Return the (X, Y) coordinate for the center point of the cell that contains the specified text.  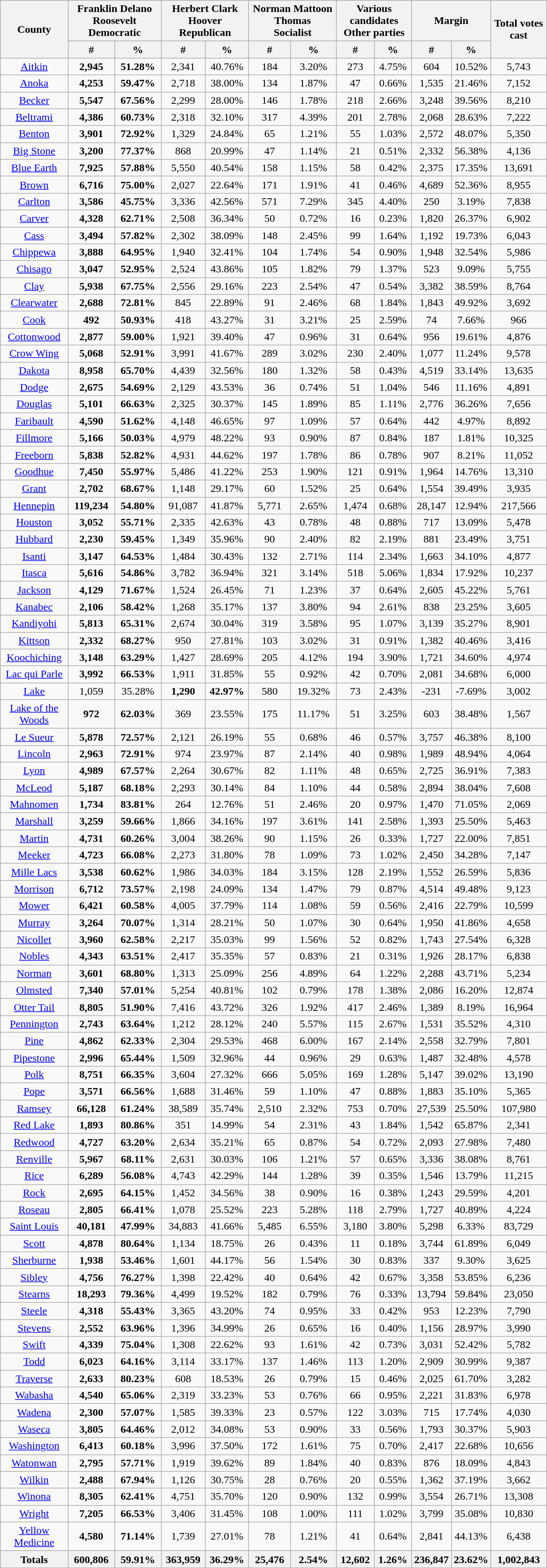
2,558 (431, 1041)
950 (183, 641)
5,771 (270, 505)
Franklin Delano RooseveltDemocratic (114, 21)
Olmsted (34, 990)
2,688 (91, 303)
6.33% (471, 1226)
63.96% (138, 1328)
17.35% (471, 168)
128 (355, 872)
57.88% (138, 168)
4,862 (91, 1041)
319 (270, 624)
2,805 (91, 1210)
1.92% (314, 1007)
5,485 (270, 1226)
9,387 (518, 1362)
417 (355, 1007)
66.63% (138, 404)
Red Lake (34, 1125)
72.91% (138, 754)
Scott (34, 1243)
Dakota (34, 370)
40.81% (227, 990)
Brown (34, 185)
7,205 (91, 1513)
0.84% (393, 438)
10,325 (518, 438)
28.63% (471, 117)
Waseca (34, 1429)
42.97% (227, 691)
1,743 (431, 939)
34.60% (471, 657)
8,210 (518, 100)
2.31% (314, 1125)
-231 (431, 691)
Totals (34, 1559)
20.99% (227, 151)
2,909 (431, 1362)
41.66% (227, 1226)
11,052 (518, 455)
38 (270, 1193)
2,069 (518, 805)
34.99% (227, 1328)
3,757 (431, 737)
42.56% (227, 201)
4,148 (183, 421)
3,782 (183, 573)
1,820 (431, 218)
63.29% (138, 657)
Kittson (34, 641)
4.89% (314, 973)
68 (355, 303)
8,751 (91, 1075)
5.05% (314, 1075)
369 (183, 714)
1.54% (314, 1260)
28.00% (227, 100)
16,964 (518, 1007)
4,877 (518, 556)
7,801 (518, 1041)
3,799 (431, 1513)
2,302 (183, 236)
62.71% (138, 218)
3,264 (91, 923)
351 (183, 1125)
30.04% (227, 624)
22.68% (471, 1446)
49.48% (471, 889)
43.20% (227, 1311)
38.09% (227, 236)
4,751 (183, 1497)
29 (355, 1058)
3,114 (183, 1362)
Sibley (34, 1277)
0.73% (393, 1345)
468 (270, 1041)
34.68% (471, 674)
Morrison (34, 889)
2,556 (183, 286)
3.25% (393, 714)
3,494 (91, 236)
0.82% (393, 939)
3,605 (518, 607)
35.70% (227, 1497)
604 (431, 67)
Martin (34, 838)
250 (431, 201)
12,602 (355, 1559)
0.58% (393, 787)
1,911 (183, 674)
876 (431, 1463)
Swift (34, 1345)
7,383 (518, 770)
1,349 (183, 539)
1,546 (431, 1176)
7,480 (518, 1142)
3,002 (518, 691)
95 (355, 624)
11.24% (471, 354)
0.74% (314, 387)
907 (431, 455)
3,004 (183, 838)
30.14% (227, 787)
1,531 (431, 1024)
56.38% (471, 151)
30.43% (227, 556)
5,486 (183, 472)
Wright (34, 1513)
1,134 (183, 1243)
5,550 (183, 168)
7,656 (518, 404)
12.23% (471, 1311)
4,974 (518, 657)
57.82% (138, 236)
6,289 (91, 1176)
52 (355, 939)
2,725 (431, 770)
Douglas (34, 404)
32.10% (227, 117)
33.14% (471, 370)
17.74% (471, 1412)
4,514 (431, 889)
31.45% (227, 1513)
Chisago (34, 269)
77.37% (138, 151)
3,358 (431, 1277)
40.89% (471, 1210)
3,031 (431, 1345)
6,328 (518, 939)
57.01% (138, 990)
5.28% (314, 1210)
0.92% (314, 674)
39.62% (227, 1463)
1,964 (431, 472)
0.35% (393, 1176)
51.28% (138, 67)
4,689 (431, 185)
13.79% (471, 1176)
580 (270, 691)
6,421 (91, 906)
Itasca (34, 573)
6,712 (91, 889)
97 (270, 421)
7,838 (518, 201)
1,866 (183, 821)
2,795 (91, 1463)
2,634 (183, 1142)
2,068 (431, 117)
37.50% (227, 1446)
Marshall (34, 821)
2,264 (183, 770)
66.08% (138, 855)
54.86% (138, 573)
35.10% (471, 1092)
48.94% (471, 754)
0.18% (393, 1243)
1,474 (355, 505)
41.87% (227, 505)
1.89% (314, 404)
36.29% (227, 1559)
3,148 (91, 657)
1,126 (183, 1480)
59.66% (138, 821)
6,716 (91, 185)
11,215 (518, 1176)
38.08% (471, 1159)
9,123 (518, 889)
3,805 (91, 1429)
2,633 (91, 1379)
3.14% (314, 573)
50.03% (138, 438)
256 (270, 973)
6,000 (518, 674)
1,078 (183, 1210)
1,948 (431, 252)
30.67% (227, 770)
44.17% (227, 1260)
43.53% (227, 387)
240 (270, 1024)
1,883 (431, 1092)
253 (270, 472)
8,901 (518, 624)
29.17% (227, 488)
55.97% (138, 472)
38.26% (227, 838)
113 (355, 1362)
48.22% (227, 438)
23,050 (518, 1294)
72.57% (138, 737)
2,894 (431, 787)
Wadena (34, 1412)
2,718 (183, 83)
2.45% (314, 236)
29.16% (227, 286)
Meeker (34, 855)
19.73% (471, 236)
Renville (34, 1159)
0.98% (393, 754)
4,253 (91, 83)
3,248 (431, 100)
57.07% (138, 1412)
15 (355, 1379)
3.15% (314, 872)
70.07% (138, 923)
1,893 (91, 1125)
65.44% (138, 1058)
5,836 (518, 872)
1.87% (314, 83)
1,314 (183, 923)
8.19% (471, 1007)
42.29% (227, 1176)
1,843 (431, 303)
44.13% (471, 1537)
64.46% (138, 1429)
Rock (34, 1193)
5,298 (431, 1226)
65.06% (138, 1395)
Ramsey (34, 1108)
105 (270, 269)
44.62% (227, 455)
8,764 (518, 286)
753 (355, 1108)
2,674 (183, 624)
608 (183, 1379)
317 (270, 117)
3,382 (431, 286)
5,967 (91, 1159)
76.27% (138, 1277)
217,566 (518, 505)
1,212 (183, 1024)
59.91% (138, 1559)
Big Stone (34, 151)
13,190 (518, 1075)
23 (270, 1412)
1,940 (183, 252)
Benton (34, 134)
1.37% (393, 269)
6.55% (314, 1226)
3,538 (91, 872)
3.61% (314, 821)
666 (270, 1075)
42.63% (227, 523)
108 (270, 1513)
17.92% (471, 573)
62.58% (138, 939)
Chippewa (34, 252)
3,751 (518, 539)
5,755 (518, 269)
52.36% (471, 185)
31.80% (227, 855)
46 (355, 737)
7,790 (518, 1311)
23.97% (227, 754)
60.26% (138, 838)
3,990 (518, 1328)
38.59% (471, 286)
62.33% (138, 1041)
0.66% (393, 83)
868 (183, 151)
Pennington (34, 1024)
1.90% (314, 472)
3,047 (91, 269)
3,416 (518, 641)
19.61% (471, 337)
2,877 (91, 337)
0.51% (393, 151)
40.76% (227, 67)
4,030 (518, 1412)
1,484 (183, 556)
25.09% (227, 973)
7.29% (314, 201)
23.62% (471, 1559)
1,926 (431, 956)
6,236 (518, 1277)
Pine (34, 1041)
1,542 (431, 1125)
86 (355, 455)
63.51% (138, 956)
8,892 (518, 421)
52.95% (138, 269)
167 (355, 1041)
3,200 (91, 151)
-7.69% (471, 691)
4,328 (91, 218)
38.00% (227, 83)
0.23% (393, 218)
345 (355, 201)
1,950 (431, 923)
Isanti (34, 556)
Pipestone (34, 1058)
64.95% (138, 252)
59.84% (471, 1294)
35.27% (471, 624)
13,310 (518, 472)
180 (270, 370)
2,273 (183, 855)
5,478 (518, 523)
52.91% (138, 354)
141 (355, 821)
121 (355, 472)
Various candidatesOther parties (374, 21)
2,299 (183, 100)
38.04% (471, 787)
43.72% (227, 1007)
40.54% (227, 168)
115 (355, 1024)
1,470 (431, 805)
2,675 (91, 387)
28.17% (471, 956)
1,396 (183, 1328)
7,925 (91, 168)
66 (355, 1395)
22.00% (471, 838)
Lac qui Parle (34, 674)
4.39% (314, 117)
715 (431, 1412)
73.57% (138, 889)
54.69% (138, 387)
1.47% (314, 889)
158 (270, 168)
47.99% (138, 1226)
1.03% (393, 134)
236,847 (431, 1559)
1,509 (183, 1058)
28.12% (227, 1024)
27.81% (227, 641)
1,487 (431, 1058)
6,413 (91, 1446)
68.27% (138, 641)
0.99% (393, 1497)
10.52% (471, 67)
3,901 (91, 134)
1,002,843 (518, 1559)
35.96% (227, 539)
2.65% (314, 505)
4,878 (91, 1243)
1.14% (314, 151)
5,187 (91, 787)
9.30% (471, 1260)
2.66% (393, 100)
3,996 (183, 1446)
36.91% (471, 770)
2,300 (91, 1412)
68.80% (138, 973)
5,234 (518, 973)
289 (270, 354)
0.55% (393, 1480)
2,996 (91, 1058)
4,580 (91, 1537)
3,554 (431, 1497)
71.14% (138, 1537)
35.17% (227, 607)
Steele (34, 1311)
Todd (34, 1362)
Koochiching (34, 657)
205 (270, 657)
8.21% (471, 455)
64 (355, 973)
146 (270, 100)
Becker (34, 100)
1.26% (393, 1559)
Faribault (34, 421)
4,201 (518, 1193)
27.98% (471, 1142)
66.41% (138, 1210)
4,540 (91, 1395)
48.07% (471, 134)
Clearwater (34, 303)
62.03% (138, 714)
3,888 (91, 252)
18.75% (227, 1243)
3,601 (91, 973)
273 (355, 67)
85 (355, 404)
43.71% (471, 973)
5,101 (91, 404)
2,129 (183, 387)
Mower (34, 906)
26.45% (227, 590)
41.86% (471, 923)
37 (355, 590)
2,081 (431, 674)
45.22% (471, 590)
4,310 (518, 1024)
60.58% (138, 906)
5,350 (518, 134)
Wabasha (34, 1395)
2,319 (183, 1395)
5,782 (518, 1345)
7.66% (471, 320)
2,325 (183, 404)
3.90% (393, 657)
3,147 (91, 556)
51.62% (138, 421)
32.41% (227, 252)
6,838 (518, 956)
122 (355, 1412)
7,608 (518, 787)
1,308 (183, 1345)
52.82% (138, 455)
4,129 (91, 590)
8,805 (91, 1007)
29.53% (227, 1041)
64.15% (138, 1193)
89 (270, 1463)
1,921 (183, 337)
66.35% (138, 1075)
Herbert Clark HooverRepublican (205, 21)
Sherburne (34, 1260)
6,043 (518, 236)
7,222 (518, 117)
838 (431, 607)
28.69% (227, 657)
546 (431, 387)
1,721 (431, 657)
62.41% (138, 1497)
2,702 (91, 488)
34,883 (183, 1226)
1.38% (393, 990)
54.80% (138, 505)
4,931 (183, 455)
60.18% (138, 1446)
1.00% (314, 1513)
Blue Earth (34, 168)
6,049 (518, 1243)
104 (270, 252)
2,217 (183, 939)
Cook (34, 320)
1,398 (183, 1277)
8,955 (518, 185)
14.99% (227, 1125)
5,166 (91, 438)
Rice (34, 1176)
2,450 (431, 855)
56.08% (138, 1176)
83,729 (518, 1226)
65.87% (471, 1125)
64.53% (138, 556)
24.84% (227, 134)
3.58% (314, 624)
1,919 (183, 1463)
1.20% (393, 1362)
2,027 (183, 185)
3,960 (91, 939)
2,230 (91, 539)
Dodge (34, 387)
3,586 (91, 201)
94 (355, 607)
103 (270, 641)
Grant (34, 488)
1,192 (431, 236)
55.71% (138, 523)
76 (355, 1294)
12.76% (227, 805)
1.74% (314, 252)
Kandiyohi (34, 624)
148 (270, 236)
4,578 (518, 1058)
84 (270, 787)
75.00% (138, 185)
1,834 (431, 573)
Traverse (34, 1379)
1,389 (431, 1007)
2,488 (91, 1480)
63.20% (138, 1142)
Nobles (34, 956)
5,761 (518, 590)
10,656 (518, 1446)
1,601 (183, 1260)
1,393 (431, 821)
1.91% (314, 185)
Lake (34, 691)
1,535 (431, 83)
Wilkin (34, 1480)
Pope (34, 1092)
4,876 (518, 337)
4,843 (518, 1463)
321 (270, 573)
2.43% (393, 691)
27.32% (227, 1075)
30.03% (227, 1159)
4,590 (91, 421)
35.74% (227, 1108)
1,734 (91, 805)
4.12% (314, 657)
418 (183, 320)
31.85% (227, 674)
72.81% (138, 303)
1,986 (183, 872)
4,499 (183, 1294)
0.31% (393, 956)
5,743 (518, 67)
Houston (34, 523)
2,025 (431, 1379)
1,290 (183, 691)
Yellow Medicine (34, 1537)
2,093 (431, 1142)
492 (91, 320)
45.75% (138, 201)
4,439 (183, 370)
0.67% (393, 1277)
25.52% (227, 1210)
32.56% (227, 370)
55.43% (138, 1311)
35.08% (471, 1513)
1,567 (518, 714)
4,519 (431, 370)
26.37% (471, 218)
102 (270, 990)
Norman (34, 973)
4,727 (91, 1142)
75.04% (138, 1345)
4,339 (91, 1345)
9.09% (471, 269)
Redwood (34, 1142)
91 (270, 303)
3,259 (91, 821)
3.03% (393, 1412)
Beltrami (34, 117)
10,599 (518, 906)
178 (355, 990)
71.05% (471, 805)
13.09% (471, 523)
51.90% (138, 1007)
1,268 (183, 607)
12.94% (471, 505)
3,991 (183, 354)
3,662 (518, 1480)
6.00% (314, 1041)
4,386 (91, 117)
337 (431, 1260)
McLeod (34, 787)
2,086 (431, 990)
Fillmore (34, 438)
41.67% (227, 354)
71 (270, 590)
2,510 (270, 1108)
2,304 (183, 1041)
5,903 (518, 1429)
230 (355, 354)
107,980 (518, 1108)
194 (355, 657)
56 (270, 1260)
Le Sueur (34, 737)
3,625 (518, 1260)
83.81% (138, 805)
2,552 (91, 1328)
145 (270, 404)
1,243 (431, 1193)
26.19% (227, 737)
4,005 (183, 906)
Roseau (34, 1210)
Washington (34, 1446)
25,476 (270, 1559)
13,308 (518, 1497)
7,450 (91, 472)
8,761 (518, 1159)
3,744 (431, 1243)
2,963 (91, 754)
1,362 (431, 1480)
Cottonwood (34, 337)
2,524 (183, 269)
Anoka (34, 83)
2,288 (431, 973)
5,616 (91, 573)
2,221 (431, 1395)
22.89% (227, 303)
23.55% (227, 714)
169 (355, 1075)
Lake of the Woods (34, 714)
30.99% (471, 1362)
603 (431, 714)
35.28% (138, 691)
1,938 (91, 1260)
19.52% (227, 1294)
65.31% (138, 624)
Carver (34, 218)
35.21% (227, 1142)
65.70% (138, 370)
3,406 (183, 1513)
13,794 (431, 1294)
4,979 (183, 438)
Carlton (34, 201)
2.78% (393, 117)
4,891 (518, 387)
2.67% (393, 1024)
4,318 (91, 1311)
3,282 (518, 1379)
3,571 (91, 1092)
1.23% (314, 590)
53.46% (138, 1260)
Nicollet (34, 939)
8,958 (91, 370)
1,452 (183, 1193)
28 (270, 1480)
71.67% (138, 590)
26.59% (471, 872)
Cass (34, 236)
7,152 (518, 83)
9,578 (518, 354)
5.57% (314, 1024)
72.92% (138, 134)
4.97% (471, 421)
67.56% (138, 100)
36.34% (227, 218)
2,318 (183, 117)
1,739 (183, 1537)
1.46% (314, 1362)
52.42% (471, 1345)
1,427 (183, 657)
4,723 (91, 855)
49.92% (471, 303)
4,731 (91, 838)
50.93% (138, 320)
2.71% (314, 556)
1,524 (183, 590)
2.79% (393, 1210)
Freeborn (34, 455)
60.62% (138, 872)
1,793 (431, 1429)
3,365 (183, 1311)
3,139 (431, 624)
34.28% (471, 855)
5,938 (91, 286)
19.32% (314, 691)
34.08% (227, 1429)
35.03% (227, 939)
60 (270, 488)
34.10% (471, 556)
63.64% (138, 1024)
5,254 (183, 990)
2.61% (393, 607)
Kanabec (34, 607)
3.19% (471, 201)
1.08% (314, 906)
182 (270, 1294)
2.32% (314, 1108)
46.38% (471, 737)
2,695 (91, 1193)
3.20% (314, 67)
2,121 (183, 737)
2,776 (431, 404)
21.46% (471, 83)
2,841 (431, 1537)
5,068 (91, 354)
Polk (34, 1075)
2,743 (91, 1024)
218 (355, 100)
31.83% (471, 1395)
68.11% (138, 1159)
35.52% (471, 1024)
23.49% (471, 539)
Jackson (34, 590)
Norman Mattoon ThomasSocialist (293, 21)
60.73% (138, 117)
40,181 (91, 1226)
Watonwan (34, 1463)
187 (431, 438)
2,945 (91, 67)
1.52% (314, 488)
10,237 (518, 573)
7,416 (183, 1007)
201 (355, 117)
2,106 (91, 607)
23.25% (471, 607)
3,992 (91, 674)
68.18% (138, 787)
119,234 (91, 505)
974 (183, 754)
1.81% (471, 438)
4,224 (518, 1210)
53.85% (471, 1277)
1,688 (183, 1092)
27.54% (471, 939)
1,148 (183, 488)
Hennepin (34, 505)
7,147 (518, 855)
22.62% (227, 1345)
1.22% (393, 973)
27,539 (431, 1108)
6,902 (518, 218)
1,663 (431, 556)
7,851 (518, 838)
36.94% (227, 573)
22.64% (227, 185)
Mahnomen (34, 805)
34.16% (227, 821)
5.06% (393, 573)
111 (355, 1513)
4,064 (518, 754)
75 (355, 1446)
118 (355, 1210)
4,136 (518, 151)
34.56% (227, 1193)
37.79% (227, 906)
Otter Tail (34, 1007)
3,604 (183, 1075)
2,416 (431, 906)
2,508 (183, 218)
4,756 (91, 1277)
59.00% (138, 337)
1.64% (393, 236)
39.40% (227, 337)
264 (183, 805)
363,959 (183, 1559)
4,743 (183, 1176)
Aitkin (34, 67)
881 (431, 539)
26.71% (471, 1497)
22.42% (227, 1277)
966 (518, 320)
39.02% (471, 1075)
46.65% (227, 421)
27.01% (227, 1537)
7,340 (91, 990)
6,438 (518, 1537)
80.86% (138, 1125)
66,128 (91, 1108)
91,087 (183, 505)
37.19% (471, 1480)
972 (91, 714)
326 (270, 1007)
5,813 (91, 624)
32.48% (471, 1058)
34.03% (227, 872)
120 (270, 1497)
County (34, 29)
Clay (34, 286)
Winona (34, 1497)
0.38% (393, 1193)
59.45% (138, 539)
1.04% (393, 387)
Stearns (34, 1294)
3,052 (91, 523)
67.57% (138, 770)
1.56% (314, 939)
2,335 (183, 523)
442 (431, 421)
64.16% (138, 1362)
953 (431, 1311)
3.21% (314, 320)
22.79% (471, 906)
68.67% (138, 488)
80.64% (138, 1243)
172 (270, 1446)
5,463 (518, 821)
5,147 (431, 1075)
571 (270, 201)
Lyon (34, 770)
4,658 (518, 923)
38,589 (183, 1108)
3,180 (355, 1226)
4,343 (91, 956)
18.09% (471, 1463)
80.23% (138, 1379)
1,077 (431, 354)
Total votes cast (518, 29)
5,986 (518, 252)
28.97% (471, 1328)
1,382 (431, 641)
12,874 (518, 990)
Murray (34, 923)
43.27% (227, 320)
57.71% (138, 1463)
33.17% (227, 1362)
16.20% (471, 990)
5,878 (91, 737)
Lincoln (34, 754)
10,830 (518, 1513)
1,585 (183, 1412)
40.46% (471, 641)
2.58% (393, 821)
38.48% (471, 714)
6,978 (518, 1395)
1,059 (91, 691)
14.76% (471, 472)
Hubbard (34, 539)
Stevens (34, 1328)
61.24% (138, 1108)
Goodhue (34, 472)
18.53% (227, 1379)
4.75% (393, 67)
36 (270, 387)
35.35% (227, 956)
1.32% (314, 370)
30.75% (227, 1480)
29.59% (471, 1193)
6,023 (91, 1362)
39.33% (227, 1412)
0.40% (393, 1328)
11 (355, 1243)
61.70% (471, 1379)
518 (355, 573)
2,198 (183, 889)
3,692 (518, 303)
1,552 (431, 872)
5,365 (518, 1092)
28,147 (431, 505)
67.75% (138, 286)
18,293 (91, 1294)
79.36% (138, 1294)
36.26% (471, 404)
2,572 (431, 134)
31.46% (227, 1092)
2,605 (431, 590)
8,305 (91, 1497)
3,935 (518, 488)
8,100 (518, 737)
32.79% (471, 1041)
11.17% (314, 714)
13,635 (518, 370)
956 (431, 337)
2,375 (431, 168)
32.54% (471, 252)
Saint Louis (34, 1226)
2.59% (393, 320)
2,631 (183, 1159)
1,554 (431, 488)
59.47% (138, 83)
5,838 (91, 455)
175 (270, 714)
845 (183, 303)
4.40% (393, 201)
4,989 (91, 770)
2,012 (183, 1429)
600,806 (91, 1559)
171 (270, 185)
43.86% (227, 269)
2.34% (393, 556)
1.82% (314, 269)
Crow Wing (34, 354)
67.94% (138, 1480)
11.16% (471, 387)
58.42% (138, 607)
41.22% (227, 472)
1,989 (431, 754)
39.49% (471, 488)
28.21% (227, 923)
Margin (451, 21)
33.23% (227, 1395)
0.97% (393, 805)
0.63% (393, 1058)
61.89% (471, 1243)
13,691 (518, 168)
66.56% (138, 1092)
1,329 (183, 134)
2,293 (183, 787)
523 (431, 269)
106 (270, 1159)
32.96% (227, 1058)
Mille Lacs (34, 872)
39 (355, 1176)
24.09% (227, 889)
0.54% (393, 286)
39.56% (471, 100)
1,156 (431, 1328)
144 (270, 1176)
717 (431, 523)
5,547 (91, 100)
1,313 (183, 973)
